Search for the cell housing the specified text and yield its (x, y) center coordinate. 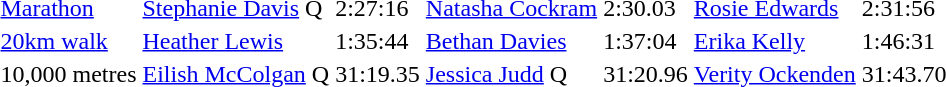
Bethan Davies (511, 41)
Erika Kelly (774, 41)
Heather Lewis (236, 41)
1:35:44 (378, 41)
1:37:04 (646, 41)
